Find where the given text appears and provide that cell's center as [x, y] coordinate. 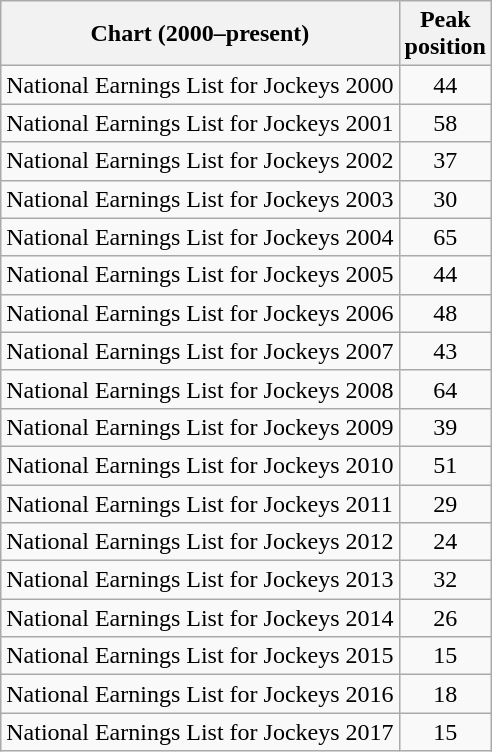
51 [445, 465]
Peakposition [445, 34]
National Earnings List for Jockeys 2007 [200, 351]
26 [445, 618]
National Earnings List for Jockeys 2013 [200, 580]
30 [445, 199]
National Earnings List for Jockeys 2003 [200, 199]
National Earnings List for Jockeys 2010 [200, 465]
National Earnings List for Jockeys 2005 [200, 275]
National Earnings List for Jockeys 2001 [200, 123]
65 [445, 237]
18 [445, 694]
National Earnings List for Jockeys 2000 [200, 85]
29 [445, 503]
32 [445, 580]
National Earnings List for Jockeys 2008 [200, 389]
Chart (2000–present) [200, 34]
National Earnings List for Jockeys 2004 [200, 237]
National Earnings List for Jockeys 2015 [200, 656]
National Earnings List for Jockeys 2009 [200, 427]
43 [445, 351]
National Earnings List for Jockeys 2017 [200, 732]
National Earnings List for Jockeys 2012 [200, 542]
37 [445, 161]
National Earnings List for Jockeys 2016 [200, 694]
National Earnings List for Jockeys 2014 [200, 618]
48 [445, 313]
58 [445, 123]
National Earnings List for Jockeys 2011 [200, 503]
National Earnings List for Jockeys 2006 [200, 313]
64 [445, 389]
24 [445, 542]
National Earnings List for Jockeys 2002 [200, 161]
39 [445, 427]
